From the cell containing the given text, extract its center point as (X, Y) coordinate. 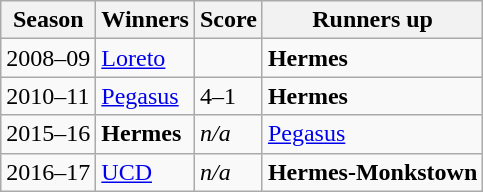
2015–16 (48, 134)
Score (228, 20)
2016–17 (48, 172)
UCD (146, 172)
Hermes-Monkstown (372, 172)
Winners (146, 20)
Runners up (372, 20)
4–1 (228, 96)
2010–11 (48, 96)
Season (48, 20)
2008–09 (48, 58)
Loreto (146, 58)
